Determine the (X, Y) coordinate at the center of the cell enclosing the given text.  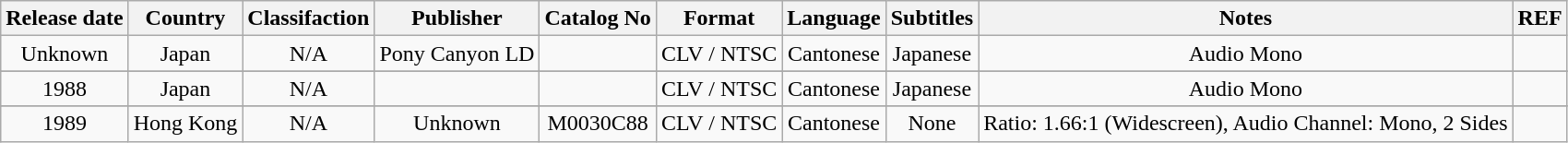
Language (834, 18)
Notes (1245, 18)
Pony Canyon LD (457, 54)
Subtitles (932, 18)
1989 (65, 124)
None (932, 124)
Release date (65, 18)
Publisher (457, 18)
Classifaction (308, 18)
REF (1540, 18)
M0030C88 (598, 124)
Catalog No (598, 18)
Format (719, 18)
Ratio: 1.66:1 (Widescreen), Audio Channel: Mono, 2 Sides (1245, 124)
Hong Kong (185, 124)
1988 (65, 89)
Country (185, 18)
